Scan for the cell matching the given text and deliver its [X, Y] coordinate at center. 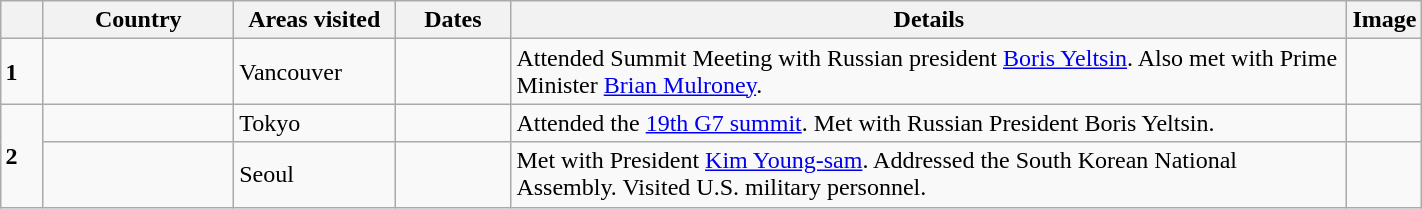
Met with President Kim Young-sam. Addressed the South Korean National Assembly. Visited U.S. military personnel. [929, 174]
Image [1384, 20]
Areas visited [314, 20]
Attended the 19th G7 summit. Met with Russian President Boris Yeltsin. [929, 123]
Seoul [314, 174]
2 [22, 156]
Vancouver [314, 72]
Attended Summit Meeting with Russian president Boris Yeltsin. Also met with Prime Minister Brian Mulroney. [929, 72]
Details [929, 20]
Tokyo [314, 123]
Country [138, 20]
1 [22, 72]
Dates [453, 20]
